Capture the cell that displays the provided text and extract its [x, y] central coordinate. 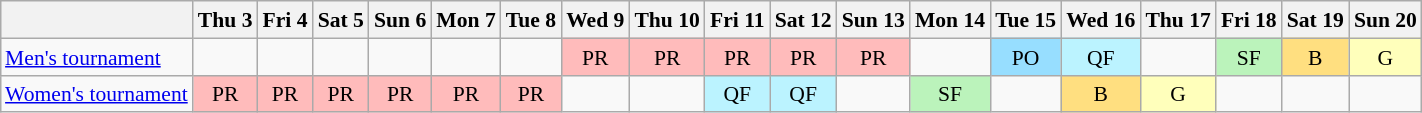
Mon 7 [466, 20]
Men's tournament [96, 56]
Thu 3 [226, 20]
Sat 12 [804, 20]
Thu 10 [667, 20]
Wed 9 [595, 20]
Fri 4 [286, 20]
Sun 13 [874, 20]
Sun 6 [400, 20]
Tue 8 [531, 20]
Mon 14 [950, 20]
Women's tournament [96, 94]
Wed 16 [1100, 20]
Fri 18 [1249, 20]
Sat 5 [341, 20]
Sun 20 [1386, 20]
Sat 19 [1316, 20]
PO [1026, 56]
Fri 11 [738, 20]
Tue 15 [1026, 20]
Thu 17 [1178, 20]
